Scan for the cell matching the given text and deliver its (X, Y) coordinate at center. 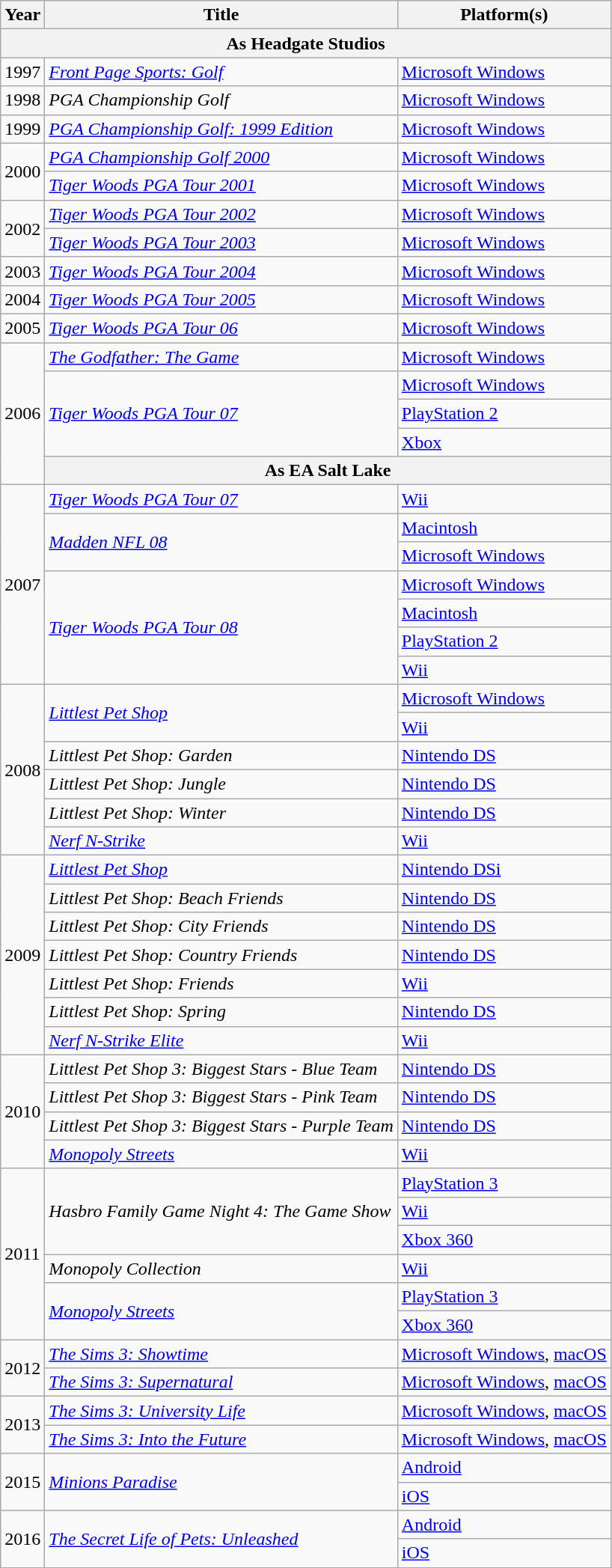
PGA Championship Golf 2000 (221, 157)
1998 (22, 100)
2010 (22, 1111)
Littlest Pet Shop: Garden (221, 755)
The Sims 3: Into the Future (221, 1439)
Minions Paradise (221, 1482)
Monopoly Collection (221, 1269)
Madden NFL 08 (221, 542)
2002 (22, 228)
2016 (22, 1539)
Title (221, 15)
Platform(s) (504, 15)
1997 (22, 72)
2003 (22, 271)
Littlest Pet Shop: Jungle (221, 784)
2005 (22, 328)
Littlest Pet Shop: Friends (221, 983)
PGA Championship Golf (221, 100)
PGA Championship Golf: 1999 Edition (221, 129)
2004 (22, 299)
Tiger Woods PGA Tour 2003 (221, 242)
As Headgate Studios (306, 43)
Nerf N-Strike (221, 841)
Tiger Woods PGA Tour 2001 (221, 186)
Tiger Woods PGA Tour 2005 (221, 299)
Littlest Pet Shop 3: Biggest Stars - Pink Team (221, 1097)
Hasbro Family Game Night 4: The Game Show (221, 1211)
2007 (22, 585)
Tiger Woods PGA Tour 2004 (221, 271)
The Sims 3: University Life (221, 1411)
Littlest Pet Shop: Beach Friends (221, 898)
Nerf N-Strike Elite (221, 1040)
Littlest Pet Shop 3: Biggest Stars - Purple Team (221, 1126)
2009 (22, 955)
2000 (22, 171)
The Godfather: The Game (221, 357)
Littlest Pet Shop: City Friends (221, 927)
2008 (22, 769)
Year (22, 15)
Front Page Sports: Golf (221, 72)
2011 (22, 1254)
2013 (22, 1425)
2012 (22, 1368)
Nintendo DSi (504, 870)
Tiger Woods PGA Tour 08 (221, 627)
Xbox (504, 442)
Littlest Pet Shop: Winter (221, 812)
The Sims 3: Showtime (221, 1354)
Littlest Pet Shop 3: Biggest Stars - Blue Team (221, 1069)
The Secret Life of Pets: Unleashed (221, 1539)
Tiger Woods PGA Tour 2002 (221, 214)
Littlest Pet Shop: Spring (221, 1012)
Littlest Pet Shop: Country Friends (221, 955)
2015 (22, 1482)
As EA Salt Lake (328, 471)
1999 (22, 129)
The Sims 3: Supernatural (221, 1382)
Tiger Woods PGA Tour 06 (221, 328)
2006 (22, 414)
